Find where the given text appears and provide that cell's center as (x, y) coordinate. 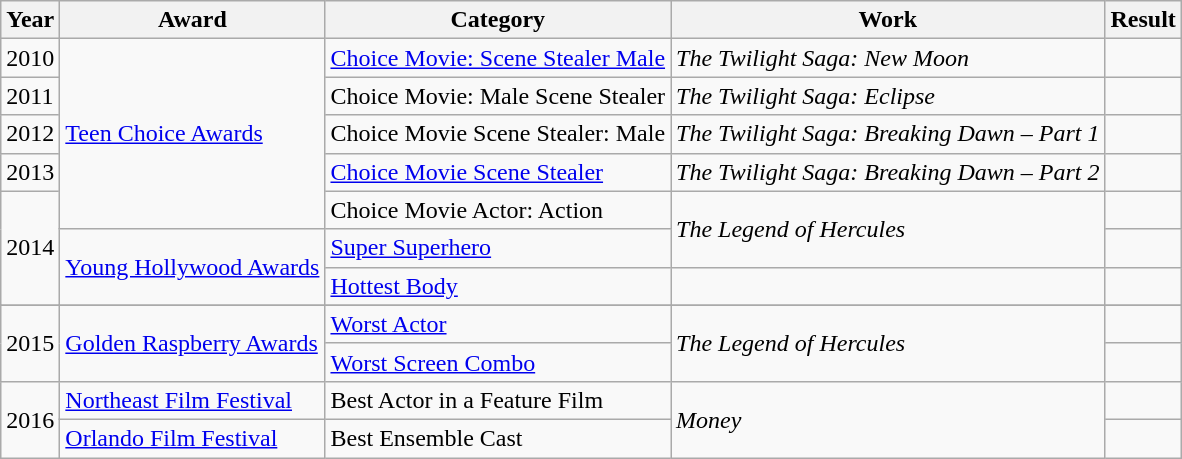
Choice Movie: Scene Stealer Male (498, 58)
Choice Movie Scene Stealer: Male (498, 134)
2015 (30, 343)
Teen Choice Awards (192, 134)
Category (498, 20)
Best Actor in a Feature Film (498, 400)
The Twilight Saga: New Moon (888, 58)
Choice Movie Actor: Action (498, 210)
Money (888, 419)
2014 (30, 248)
Choice Movie Scene Stealer (498, 172)
Worst Screen Combo (498, 362)
Northeast Film Festival (192, 400)
Orlando Film Festival (192, 438)
2011 (30, 96)
Worst Actor (498, 324)
2010 (30, 58)
The Twilight Saga: Breaking Dawn – Part 1 (888, 134)
2016 (30, 419)
Award (192, 20)
Choice Movie: Male Scene Stealer (498, 96)
Super Superhero (498, 248)
Young Hollywood Awards (192, 267)
Best Ensemble Cast (498, 438)
Golden Raspberry Awards (192, 343)
Year (30, 20)
The Twilight Saga: Eclipse (888, 96)
Result (1143, 20)
2012 (30, 134)
Work (888, 20)
The Twilight Saga: Breaking Dawn – Part 2 (888, 172)
Hottest Body (498, 286)
2013 (30, 172)
